Pinpoint the cell where the given text exists, returning its (x, y) midpoint coordinate. 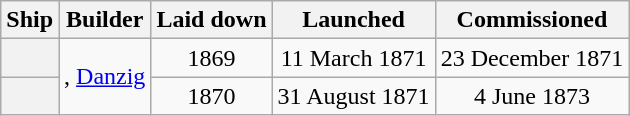
Builder (105, 20)
1869 (212, 58)
Laid down (212, 20)
Launched (354, 20)
, Danzig (105, 77)
Ship (30, 20)
Commissioned (532, 20)
31 August 1871 (354, 96)
11 March 1871 (354, 58)
23 December 1871 (532, 58)
4 June 1873 (532, 96)
1870 (212, 96)
